Extract the [X, Y] coordinate from the center of the cell holding the provided text.  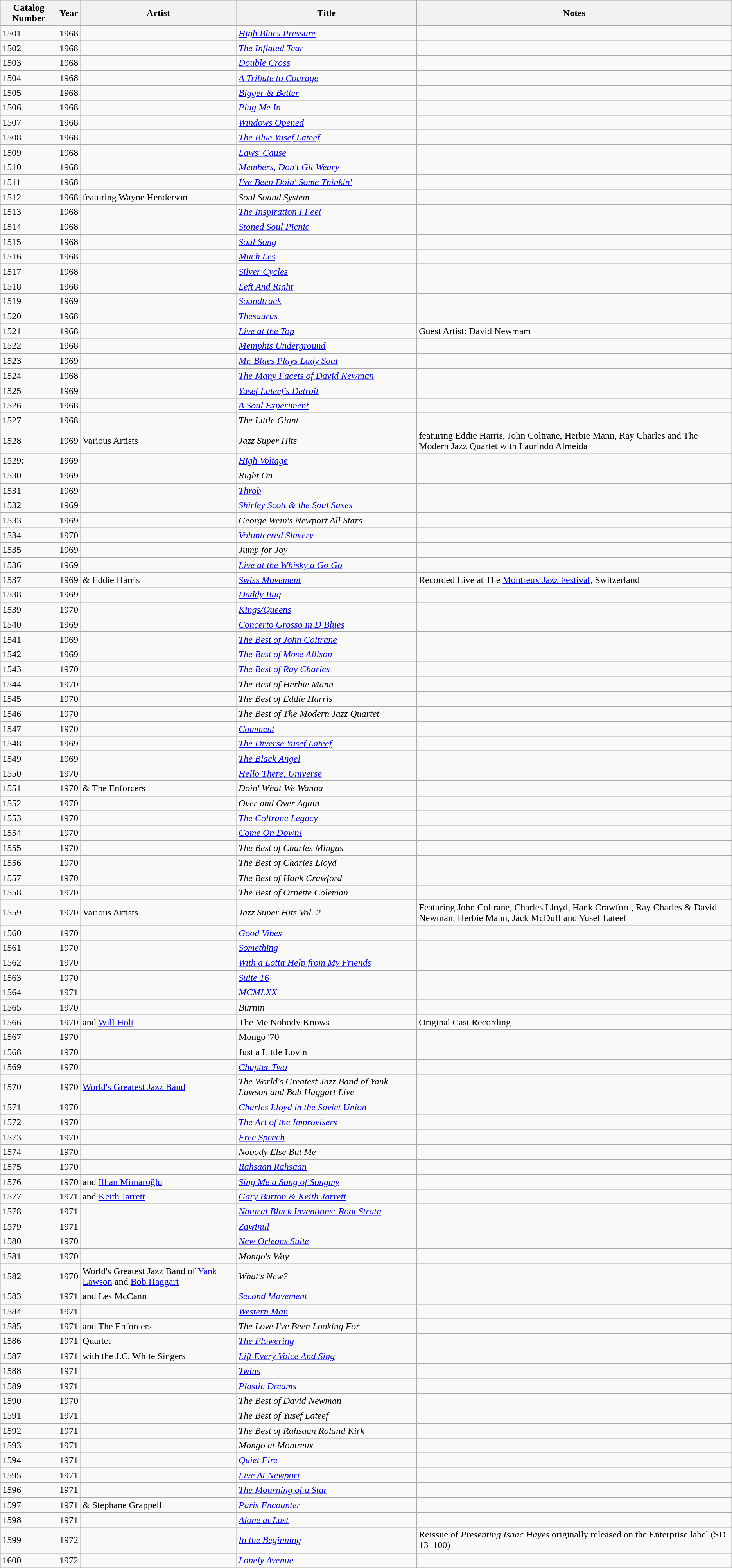
The Best of Ornette Coleman [326, 892]
Left And Right [326, 286]
1590 [29, 1401]
1505 [29, 93]
The Inspiration I Feel [326, 212]
Soul Song [326, 242]
1540 [29, 624]
1545 [29, 699]
New Orleans Suite [326, 1241]
Volunteered Slavery [326, 535]
Shirley Scott & the Soul Saxes [326, 505]
Guest Artist: David Newmam [574, 331]
Windows Opened [326, 122]
Featuring John Coltrane, Charles Lloyd, Hank Crawford, Ray Charles & David Newman, Herbie Mann, Jack McDuff and Yusef Lateef [574, 912]
1586 [29, 1341]
1526 [29, 405]
Jump for Joy [326, 550]
and Keith Jarrett [159, 1197]
1542 [29, 654]
1527 [29, 420]
Soul Sound System [326, 197]
1549 [29, 759]
Nobody Else But Me [326, 1152]
1537 [29, 580]
Just a Little Lovin [326, 1052]
1592 [29, 1431]
1596 [29, 1490]
The Art of the Improvisers [326, 1122]
1584 [29, 1311]
Mongo '70 [326, 1037]
Catalog Number [29, 13]
Silver Cycles [326, 272]
1524 [29, 376]
Recorded Live at The Montreux Jazz Festival, Switzerland [574, 580]
Paris Encounter [326, 1505]
& Eddie Harris [159, 580]
The Best of Rahsaan Roland Kirk [326, 1431]
1508 [29, 137]
1581 [29, 1256]
1554 [29, 833]
featuring Eddie Harris, John Coltrane, Herbie Mann, Ray Charles and The Modern Jazz Quartet with Laurindo Almeida [574, 441]
1510 [29, 167]
Members, Don't Git Weary [326, 167]
Thesaurus [326, 316]
1538 [29, 595]
Lift Every Voice And Sing [326, 1356]
Quartet [159, 1341]
1582 [29, 1276]
1514 [29, 227]
1520 [29, 316]
1560 [29, 933]
Good Vibes [326, 933]
1575 [29, 1167]
1534 [29, 535]
The Love I've Been Looking For [326, 1326]
1516 [29, 257]
1578 [29, 1212]
1503 [29, 63]
1501 [29, 33]
The Many Facets of David Newman [326, 376]
Bigger & Better [326, 93]
1588 [29, 1371]
Much Les [326, 257]
World's Greatest Jazz Band [159, 1087]
Free Speech [326, 1137]
The Best of David Newman [326, 1401]
Laws' Cause [326, 152]
1518 [29, 286]
What's New? [326, 1276]
Concerto Grosso in D Blues [326, 624]
1547 [29, 729]
The Diverse Yusef Lateef [326, 744]
1530 [29, 476]
1513 [29, 212]
1583 [29, 1296]
1594 [29, 1460]
1523 [29, 361]
Jazz Super Hits [326, 441]
1511 [29, 182]
and İlhan Mimaroğlu [159, 1182]
1580 [29, 1241]
1528 [29, 441]
Mongo's Way [326, 1256]
A Tribute to Courage [326, 78]
Original Cast Recording [574, 1022]
1517 [29, 272]
Chapter Two [326, 1067]
Quiet Fire [326, 1460]
and The Enforcers [159, 1326]
The Best of Eddie Harris [326, 699]
& Stephane Grappelli [159, 1505]
1595 [29, 1475]
Natural Black Inventions: Root Strata [326, 1212]
1531 [29, 491]
Come On Down! [326, 833]
Doin' What We Wanna [326, 788]
High Voltage [326, 461]
Mr. Blues Plays Lady Soul [326, 361]
1589 [29, 1386]
Sing Me a Song of Songmy [326, 1182]
Stoned Soul Picnic [326, 227]
High Blues Pressure [326, 33]
I've Been Doin' Some Thinkin' [326, 182]
1544 [29, 684]
The Best of Ray Charles [326, 669]
Suite 16 [326, 978]
1539 [29, 610]
1571 [29, 1107]
Artist [159, 13]
1533 [29, 520]
Jazz Super Hits Vol. 2 [326, 912]
1562 [29, 963]
1521 [29, 331]
with the J.C. White Singers [159, 1356]
1558 [29, 892]
1587 [29, 1356]
A Soul Experiment [326, 405]
1536 [29, 565]
1552 [29, 803]
Daddy Bug [326, 595]
MCMLXX [326, 993]
1577 [29, 1197]
1555 [29, 848]
Burnin [326, 1007]
1525 [29, 390]
Mongo at Montreux [326, 1446]
1522 [29, 346]
The Best of Charles Mingus [326, 848]
Over and Over Again [326, 803]
Zawinul [326, 1226]
1564 [29, 993]
The Best of Charles Lloyd [326, 863]
1585 [29, 1326]
and Will Holt [159, 1022]
The Best of John Coltrane [326, 639]
1557 [29, 878]
Memphis Underground [326, 346]
The Mourning of a Star [326, 1490]
Kings/Queens [326, 610]
1546 [29, 714]
The Best of The Modern Jazz Quartet [326, 714]
1502 [29, 48]
Notes [574, 13]
1512 [29, 197]
Comment [326, 729]
George Wein's Newport All Stars [326, 520]
1556 [29, 863]
The Best of Herbie Mann [326, 684]
1563 [29, 978]
The Flowering [326, 1341]
The Blue Yusef Lateef [326, 137]
Plug Me In [326, 108]
1599 [29, 1540]
1569 [29, 1067]
1565 [29, 1007]
Something [326, 948]
The Best of Hank Crawford [326, 878]
1561 [29, 948]
1553 [29, 818]
In the Beginning [326, 1540]
With a Lotta Help from My Friends [326, 963]
1541 [29, 639]
1567 [29, 1037]
Hello There, Universe [326, 773]
Alone at Last [326, 1520]
1550 [29, 773]
Gary Burton & Keith Jarrett [326, 1197]
1543 [29, 669]
The Best of Yusef Lateef [326, 1415]
1504 [29, 78]
1600 [29, 1560]
Charles Lloyd in the Soviet Union [326, 1107]
1509 [29, 152]
1535 [29, 550]
The Me Nobody Knows [326, 1022]
Plastic Dreams [326, 1386]
World's Greatest Jazz Band of Yank Lawson and Bob Haggart [159, 1276]
1597 [29, 1505]
1515 [29, 242]
1519 [29, 301]
Year [69, 13]
The World's Greatest Jazz Band of Yank Lawson and Bob Haggart Live [326, 1087]
Twins [326, 1371]
Live At Newport [326, 1475]
Live at the Whisky a Go Go [326, 565]
The Black Angel [326, 759]
The Best of Mose Allison [326, 654]
1551 [29, 788]
Live at the Top [326, 331]
1593 [29, 1446]
1598 [29, 1520]
1532 [29, 505]
1570 [29, 1087]
1529: [29, 461]
1566 [29, 1022]
Western Man [326, 1311]
The Inflated Tear [326, 48]
1507 [29, 122]
1579 [29, 1226]
Title [326, 13]
& The Enforcers [159, 788]
1572 [29, 1122]
The Coltrane Legacy [326, 818]
Second Movement [326, 1296]
Double Cross [326, 63]
Right On [326, 476]
Soundtrack [326, 301]
1559 [29, 912]
featuring Wayne Henderson [159, 197]
1576 [29, 1182]
and Les McCann [159, 1296]
1548 [29, 744]
1568 [29, 1052]
The Little Giant [326, 420]
Reissue of Presenting Isaac Hayes originally released on the Enterprise label (SD 13–100) [574, 1540]
Yusef Lateef's Detroit [326, 390]
Throb [326, 491]
1574 [29, 1152]
Swiss Movement [326, 580]
1573 [29, 1137]
Rahsaan Rahsaan [326, 1167]
1591 [29, 1415]
1506 [29, 108]
Lonely Avenue [326, 1560]
